Pinpoint the cell where the given text exists, returning its [x, y] midpoint coordinate. 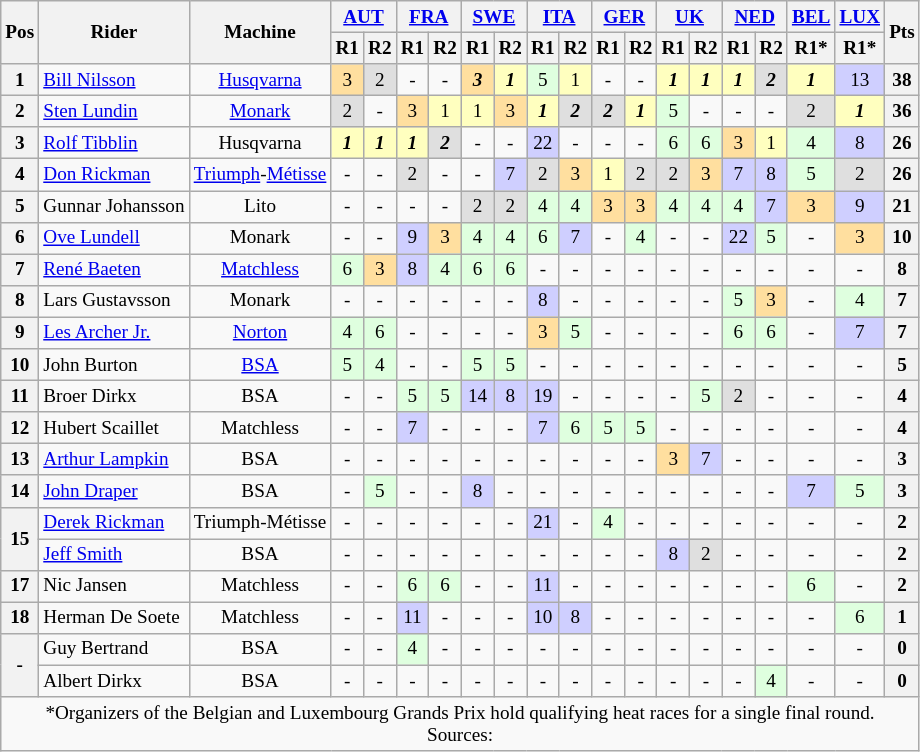
15 [20, 538]
Pts [902, 32]
René Baeten [114, 270]
AUT [364, 17]
12 [20, 428]
NED [754, 17]
John Burton [114, 365]
19 [544, 396]
Lars Gustavsson [114, 301]
17 [20, 586]
UK [690, 17]
Sten Lundin [114, 111]
FRA [428, 17]
Machine [260, 32]
John Draper [114, 491]
Nic Jansen [114, 586]
Bill Nilsson [114, 80]
Derek Rickman [114, 523]
Broer Dirkx [114, 396]
Lito [260, 206]
LUX [860, 17]
36 [902, 111]
Ove Lundell [114, 238]
Don Rickman [114, 175]
GER [624, 17]
*Organizers of the Belgian and Luxembourg Grands Prix hold qualifying heat races for a single final round.Sources: [460, 724]
SWE [494, 17]
Arthur Lampkin [114, 460]
Rolf Tibblin [114, 143]
18 [20, 618]
Guy Bertrand [114, 649]
Gunnar Johansson [114, 206]
38 [902, 80]
Norton [260, 333]
Jeff Smith [114, 554]
Hubert Scaillet [114, 428]
ITA [560, 17]
Albert Dirkx [114, 681]
Pos [20, 32]
Les Archer Jr. [114, 333]
BEL [811, 17]
Herman De Soete [114, 618]
Rider [114, 32]
